Provide the (X, Y) coordinate of the cell's center where the given text is located.  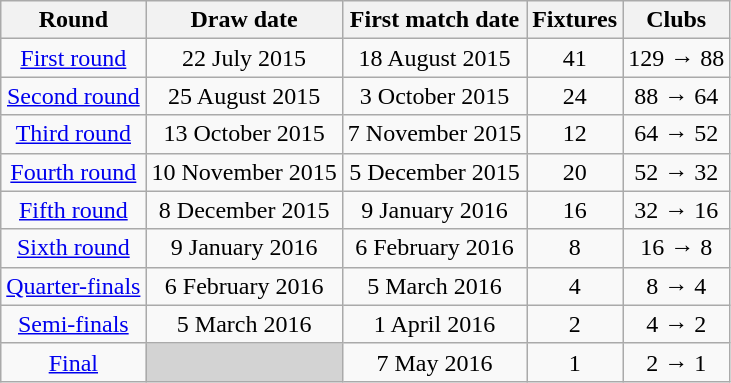
8 → 4 (676, 286)
3 October 2015 (434, 96)
18 August 2015 (434, 58)
52 → 32 (676, 172)
First match date (434, 20)
24 (575, 96)
32 → 16 (676, 210)
7 November 2015 (434, 134)
129 → 88 (676, 58)
5 December 2015 (434, 172)
13 October 2015 (244, 134)
2 → 1 (676, 362)
Clubs (676, 20)
16 → 8 (676, 248)
1 April 2016 (434, 324)
Draw date (244, 20)
10 November 2015 (244, 172)
64 → 52 (676, 134)
4 (575, 286)
8 (575, 248)
4 → 2 (676, 324)
Semi-finals (74, 324)
Round (74, 20)
20 (575, 172)
12 (575, 134)
41 (575, 58)
16 (575, 210)
22 July 2015 (244, 58)
Final (74, 362)
1 (575, 362)
2 (575, 324)
Sixth round (74, 248)
Fifth round (74, 210)
Fourth round (74, 172)
88 → 64 (676, 96)
Quarter-finals (74, 286)
Fixtures (575, 20)
25 August 2015 (244, 96)
Third round (74, 134)
Second round (74, 96)
8 December 2015 (244, 210)
7 May 2016 (434, 362)
First round (74, 58)
